From the cell containing the given text, extract its center point as [X, Y] coordinate. 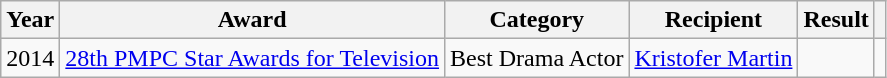
Recipient [714, 20]
Award [252, 20]
2014 [30, 58]
Category [537, 20]
Kristofer Martin [714, 58]
Result [836, 20]
Year [30, 20]
Best Drama Actor [537, 58]
28th PMPC Star Awards for Television [252, 58]
